Output the [x, y] coordinate of the center of the cell containing the given text.  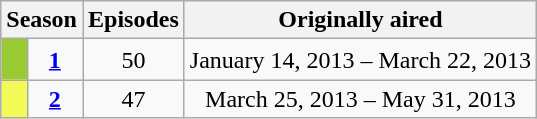
47 [133, 99]
2 [54, 99]
Originally aired [360, 20]
50 [133, 60]
March 25, 2013 – May 31, 2013 [360, 99]
1 [54, 60]
January 14, 2013 – March 22, 2013 [360, 60]
Episodes [133, 20]
Season [42, 20]
